Return the (x, y) coordinate for the center point of the cell that contains the specified text.  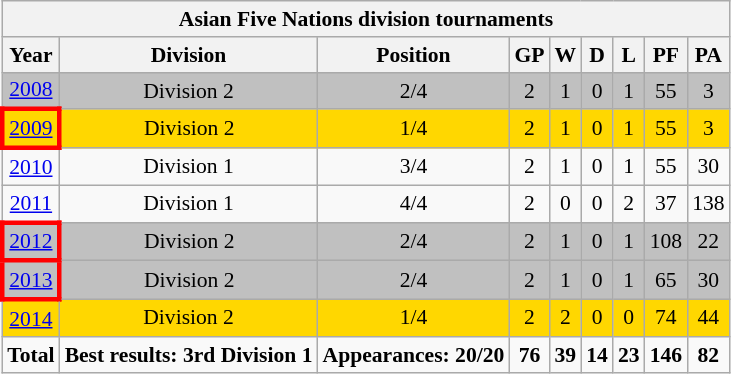
2013 (30, 280)
138 (708, 204)
Position (414, 55)
Division (189, 55)
37 (666, 204)
74 (666, 318)
2009 (30, 130)
GP (529, 55)
PF (666, 55)
4/4 (414, 204)
39 (565, 355)
2014 (30, 318)
Best results: 3rd Division 1 (189, 355)
2010 (30, 166)
Asian Five Nations division tournaments (366, 19)
W (565, 55)
D (597, 55)
23 (629, 355)
Total (30, 355)
146 (666, 355)
L (629, 55)
44 (708, 318)
22 (708, 242)
2011 (30, 204)
PA (708, 55)
82 (708, 355)
3/4 (414, 166)
2012 (30, 242)
Appearances: 20/20 (414, 355)
76 (529, 355)
108 (666, 242)
Year (30, 55)
65 (666, 280)
14 (597, 355)
2008 (30, 90)
